Return [x, y] of the center of cell containing provided text 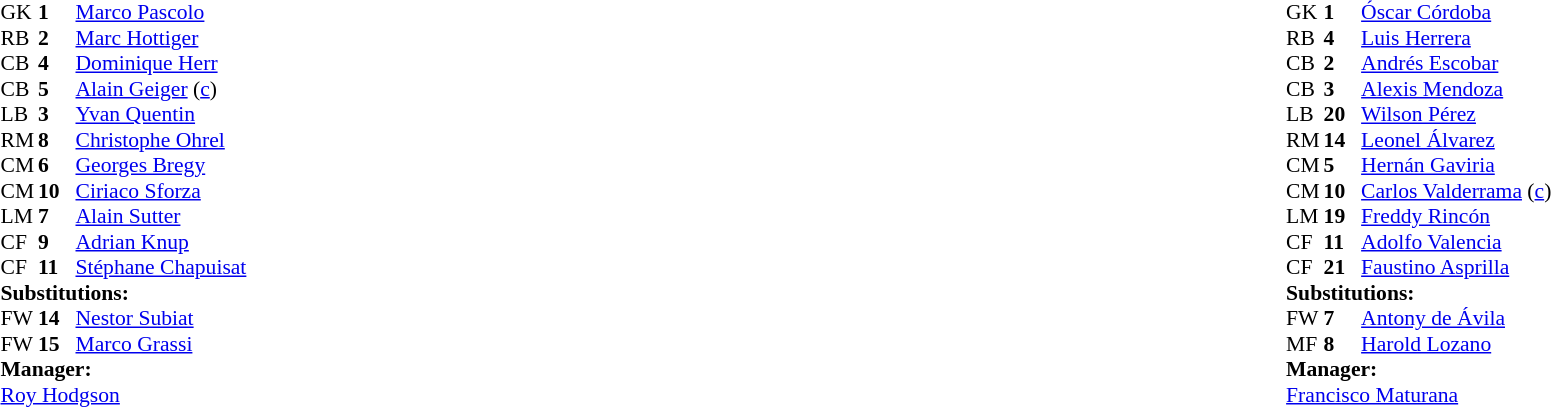
Nestor Subiat [162, 319]
21 [1343, 267]
Andrés Escobar [1456, 63]
6 [57, 165]
20 [1343, 115]
19 [1343, 217]
Yvan Quentin [162, 115]
Christophe Ohrel [162, 140]
Marco Pascolo [162, 13]
Luis Herrera [1456, 38]
Alain Geiger (c) [162, 89]
Marco Grassi [162, 344]
Antony de Ávila [1456, 319]
15 [57, 344]
9 [57, 242]
Alain Sutter [162, 217]
Ciriaco Sforza [162, 191]
Harold Lozano [1456, 344]
Hernán Gaviria [1456, 165]
Wilson Pérez [1456, 115]
Alexis Mendoza [1456, 89]
Dominique Herr [162, 63]
Georges Bregy [162, 165]
Freddy Rincón [1456, 217]
Óscar Córdoba [1456, 13]
Stéphane Chapuisat [162, 267]
Marc Hottiger [162, 38]
MF [1305, 344]
Adolfo Valencia [1456, 242]
Leonel Álvarez [1456, 140]
Adrian Knup [162, 242]
Carlos Valderrama (c) [1456, 191]
Faustino Asprilla [1456, 267]
